Return the [x, y] coordinate for the center point of the cell that contains the specified text.  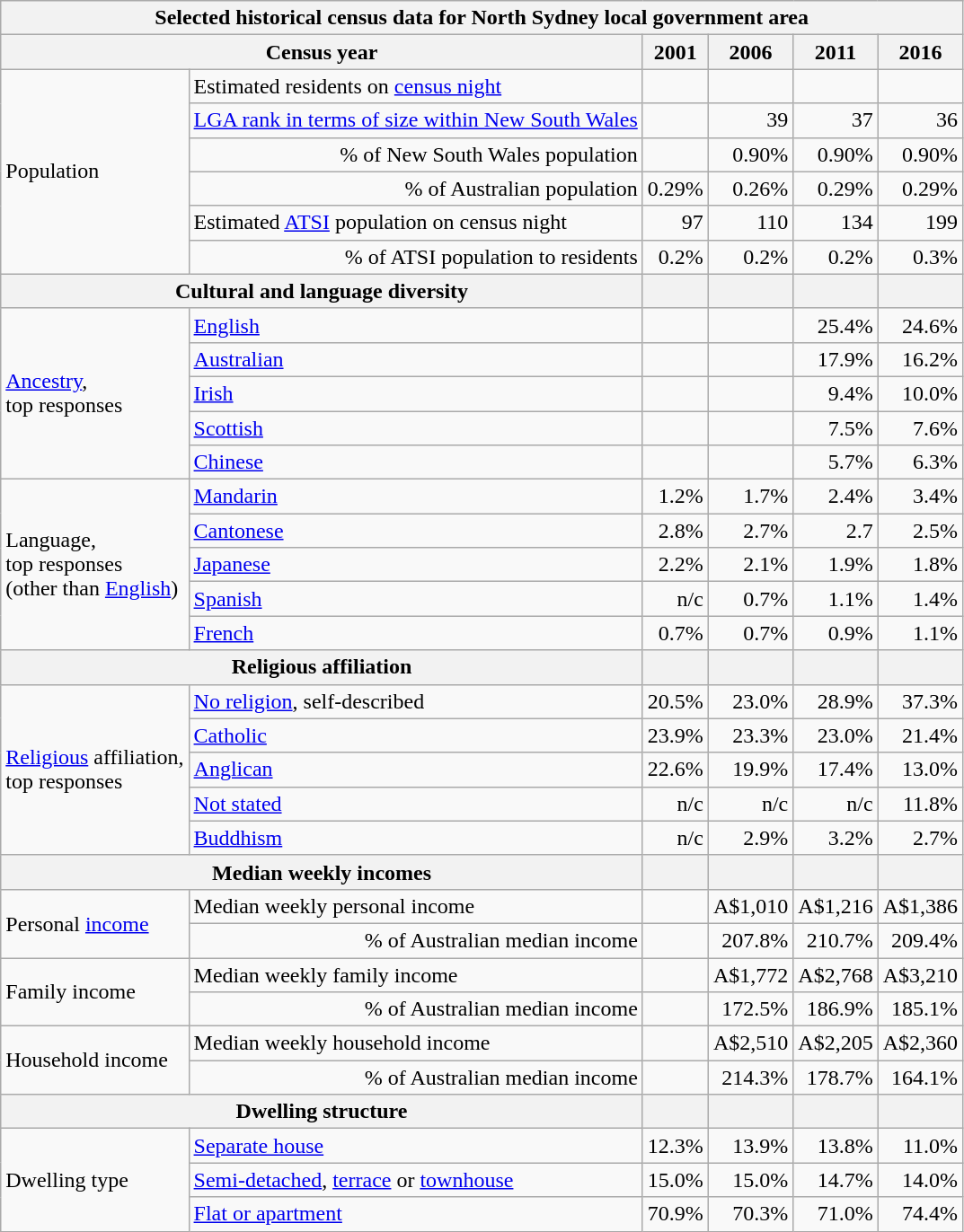
70.3% [750, 1214]
Separate house [415, 1146]
1.2% [676, 497]
17.9% [836, 359]
A$1,010 [750, 906]
0.26% [750, 189]
71.0% [836, 1214]
Scottish [415, 428]
2001 [676, 52]
207.8% [750, 940]
2016 [920, 52]
Census year [322, 52]
Catholic [415, 735]
A$2,510 [750, 1043]
20.5% [676, 701]
Japanese [415, 565]
16.2% [920, 359]
A$1,216 [836, 906]
Population [95, 172]
% of ATSI population to residents [415, 257]
Anglican [415, 770]
10.0% [920, 393]
English [415, 325]
74.4% [920, 1214]
24.6% [920, 325]
37.3% [920, 701]
14.7% [836, 1180]
Spanish [415, 599]
Cantonese [415, 531]
2011 [836, 52]
Median weekly incomes [322, 872]
12.3% [676, 1146]
97 [676, 223]
11.0% [920, 1146]
Dwelling type [95, 1180]
11.8% [920, 804]
1.8% [920, 565]
Median weekly household income [415, 1043]
6.3% [920, 462]
17.4% [836, 770]
2.2% [676, 565]
134 [836, 223]
Language,top responses(other than English) [95, 565]
70.9% [676, 1214]
2.9% [750, 838]
199 [920, 223]
2.4% [836, 497]
185.1% [920, 1009]
13.9% [750, 1146]
0.3% [920, 257]
2.5% [920, 531]
178.7% [836, 1078]
% of New South Wales population [415, 154]
5.7% [836, 462]
A$1,772 [750, 974]
Selected historical census data for North Sydney local government area [482, 18]
2006 [750, 52]
1.9% [836, 565]
A$2,360 [920, 1043]
28.9% [836, 701]
3.2% [836, 838]
39 [750, 120]
37 [836, 120]
Australian [415, 359]
Dwelling structure [322, 1112]
186.9% [836, 1009]
9.4% [836, 393]
19.9% [750, 770]
A$2,205 [836, 1043]
13.8% [836, 1146]
13.0% [920, 770]
Irish [415, 393]
14.0% [920, 1180]
Household income [95, 1060]
36 [920, 120]
Not stated [415, 804]
2.1% [750, 565]
Buddhism [415, 838]
A$2,768 [836, 974]
Cultural and language diversity [322, 291]
Family income [95, 991]
21.4% [920, 735]
Personal income [95, 923]
Religious affiliation,top responses [95, 770]
2.7 [836, 531]
LGA rank in terms of size within New South Wales [415, 120]
25.4% [836, 325]
23.9% [676, 735]
214.3% [750, 1078]
Semi-detached, terrace or townhouse [415, 1180]
% of Australian population [415, 189]
Religious affiliation [322, 667]
7.5% [836, 428]
French [415, 633]
110 [750, 223]
7.6% [920, 428]
22.6% [676, 770]
2.8% [676, 531]
A$3,210 [920, 974]
209.4% [920, 940]
Estimated ATSI population on census night [415, 223]
172.5% [750, 1009]
Ancestry,top responses [95, 393]
Chinese [415, 462]
0.9% [836, 633]
Estimated residents on census night [415, 86]
Median weekly personal income [415, 906]
3.4% [920, 497]
No religion, self-described [415, 701]
1.7% [750, 497]
Median weekly family income [415, 974]
1.4% [920, 599]
164.1% [920, 1078]
23.3% [750, 735]
Flat or apartment [415, 1214]
210.7% [836, 940]
A$1,386 [920, 906]
Mandarin [415, 497]
